Scan for the cell matching the given text and deliver its (X, Y) coordinate at center. 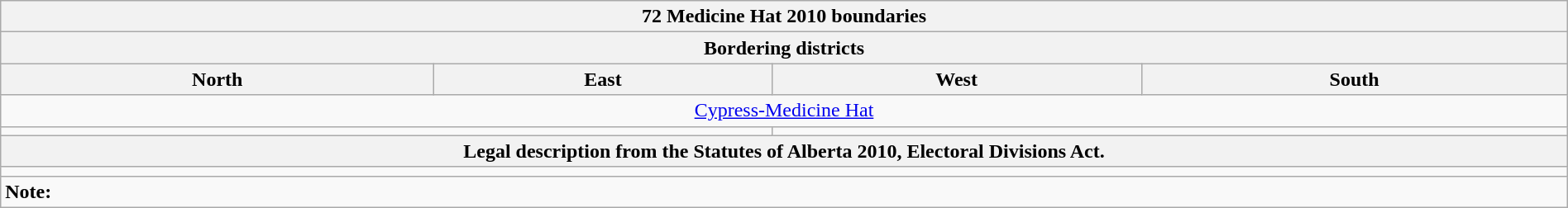
West (956, 79)
North (218, 79)
72 Medicine Hat 2010 boundaries (784, 17)
South (1355, 79)
Bordering districts (784, 48)
East (603, 79)
Note: (784, 191)
Legal description from the Statutes of Alberta 2010, Electoral Divisions Act. (784, 151)
Cypress-Medicine Hat (784, 111)
